Output the (X, Y) coordinate of the center of the cell containing the given text.  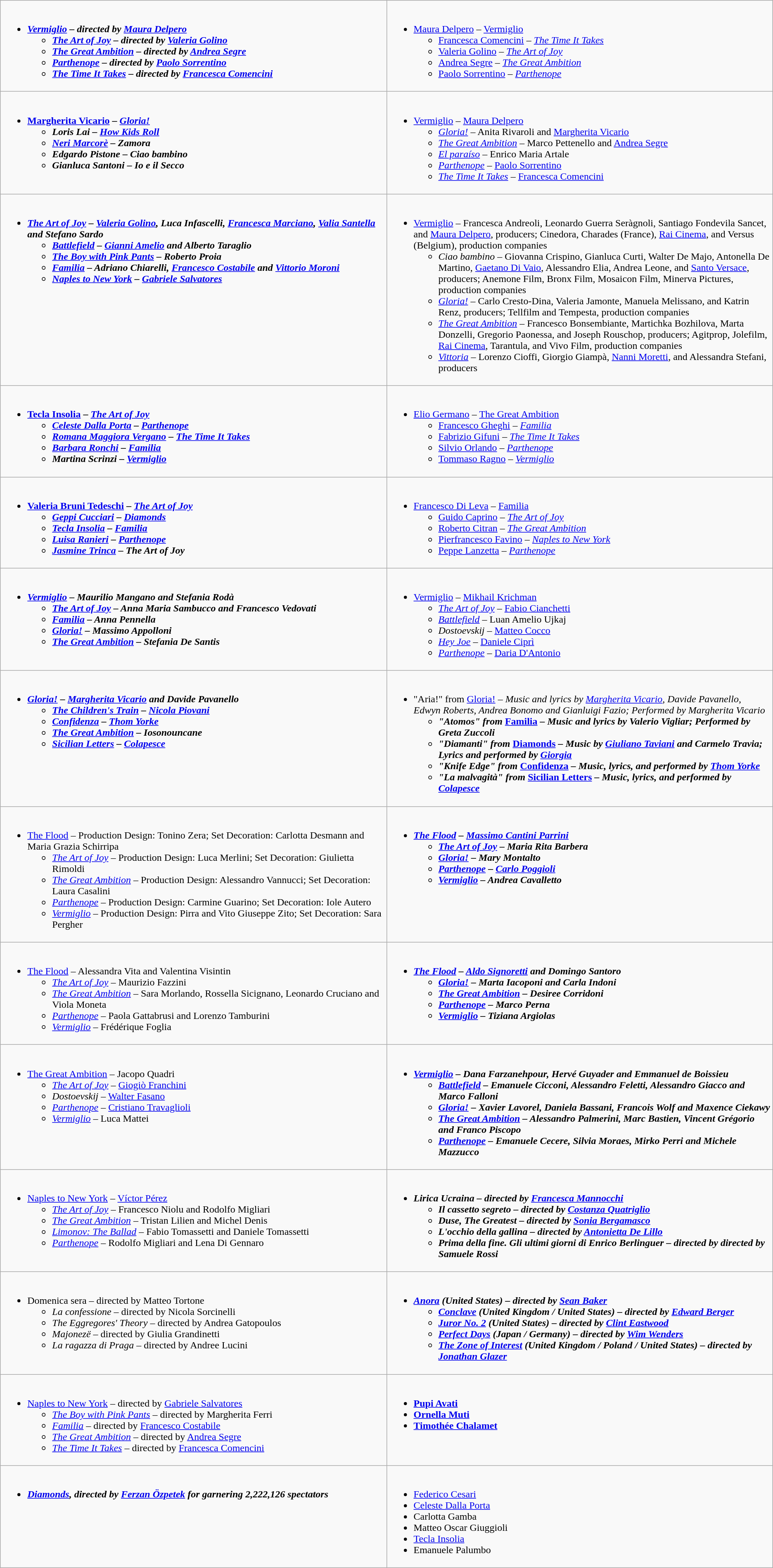
Valeria Bruni Tedeschi – The Art of JoyGeppi Cucciari – DiamondsTecla Insolia – FamiliaLuisa Ranieri – ParthenopeJasmine Trinca – The Art of Joy (193, 523)
Margherita Vicario – Gloria!Loris Lai – How Kids RollNeri Marcorè – ZamoraEdgardo Pistone – Ciao bambinoGianluca Santoni – Io e il Secco (193, 143)
Federico CesariCeleste Dalla PortaCarlotta GambaMatteo Oscar GiuggioliTecla InsoliaEmanuele Palumbo (580, 1517)
Pupi AvatiOrnella MutiTimothée Chalamet (580, 1419)
Diamonds, directed by Ferzan Özpetek for garnering 2,222,126 spectators (193, 1517)
Elio Germano – The Great AmbitionFrancesco Gheghi – FamiliaFabrizio Gifuni – The Time It TakesSilvio Orlando – ParthenopeTommaso Ragno – Vermiglio (580, 431)
The Flood – Massimo Cantini ParriniThe Art of Joy – Maria Rita BarberaGloria! – Mary MontaltoParthenope – Carlo PoggioliVermiglio – Andrea Cavalletto (580, 874)
